From the cell containing the given text, extract its center point as [X, Y] coordinate. 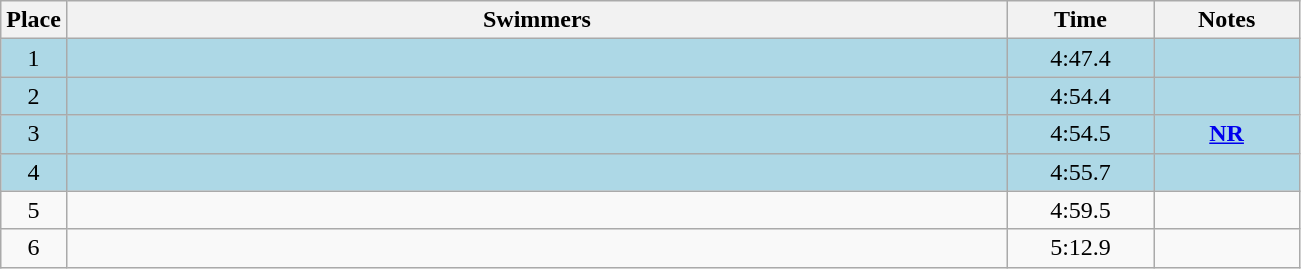
Notes [1227, 20]
6 [34, 248]
Place [34, 20]
4 [34, 172]
1 [34, 58]
4:54.4 [1081, 96]
Swimmers [536, 20]
3 [34, 134]
NR [1227, 134]
4:55.7 [1081, 172]
4:54.5 [1081, 134]
5 [34, 210]
4:59.5 [1081, 210]
4:47.4 [1081, 58]
2 [34, 96]
5:12.9 [1081, 248]
Time [1081, 20]
